Search for the cell housing the specified text and yield its [x, y] center coordinate. 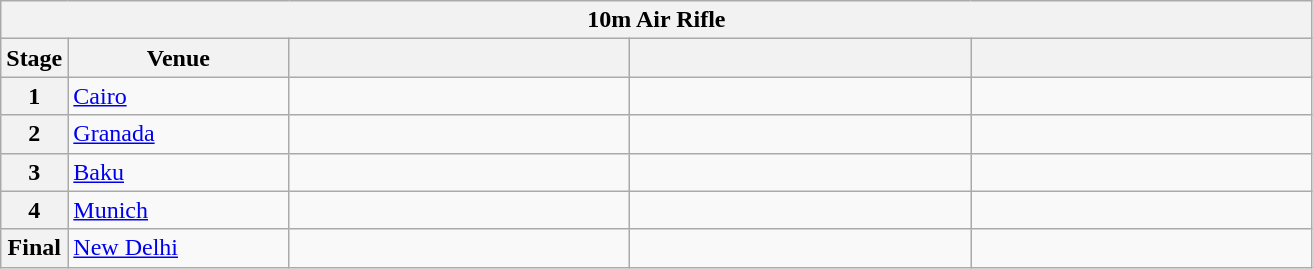
Final [34, 248]
Venue [178, 58]
10m Air Rifle [656, 20]
2 [34, 134]
Baku [178, 172]
Granada [178, 134]
Munich [178, 210]
4 [34, 210]
3 [34, 172]
Stage [34, 58]
New Delhi [178, 248]
1 [34, 96]
Cairo [178, 96]
